Scan for the cell matching the given text and deliver its [X, Y] coordinate at center. 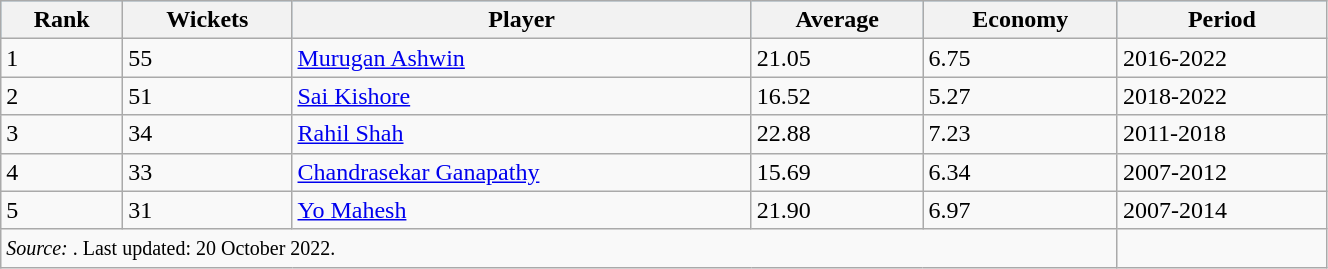
6.97 [1020, 210]
Wickets [208, 20]
Rahil Shah [522, 134]
Source: . Last updated: 20 October 2022. [560, 248]
15.69 [837, 172]
6.34 [1020, 172]
2011-2018 [1222, 134]
3 [62, 134]
2007-2012 [1222, 172]
22.88 [837, 134]
1 [62, 58]
31 [208, 210]
Average [837, 20]
Period [1222, 20]
16.52 [837, 96]
2 [62, 96]
33 [208, 172]
Player [522, 20]
2018-2022 [1222, 96]
Rank [62, 20]
4 [62, 172]
6.75 [1020, 58]
Yo Mahesh [522, 210]
5.27 [1020, 96]
2007-2014 [1222, 210]
5 [62, 210]
21.05 [837, 58]
7.23 [1020, 134]
55 [208, 58]
2016-2022 [1222, 58]
Murugan Ashwin [522, 58]
Sai Kishore [522, 96]
34 [208, 134]
Economy [1020, 20]
Chandrasekar Ganapathy [522, 172]
21.90 [837, 210]
51 [208, 96]
